Scan for the cell matching the given text and deliver its (x, y) coordinate at center. 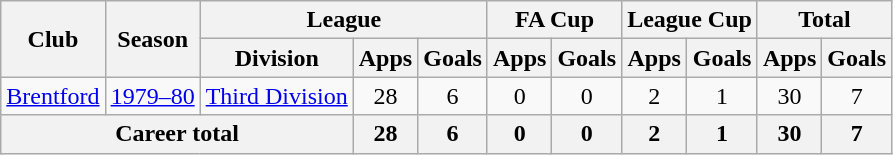
Brentford (53, 96)
Season (152, 39)
Club (53, 39)
Total (824, 20)
Third Division (276, 96)
League (344, 20)
Division (276, 58)
FA Cup (554, 20)
Career total (177, 134)
League Cup (690, 20)
1979–80 (152, 96)
